Extract the [X, Y] coordinate from the center of the cell holding the provided text.  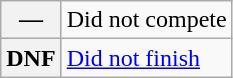
Did not compete [146, 20]
Did not finish [146, 58]
DNF [31, 58]
— [31, 20]
